Search for the cell housing the specified text and yield its (X, Y) center coordinate. 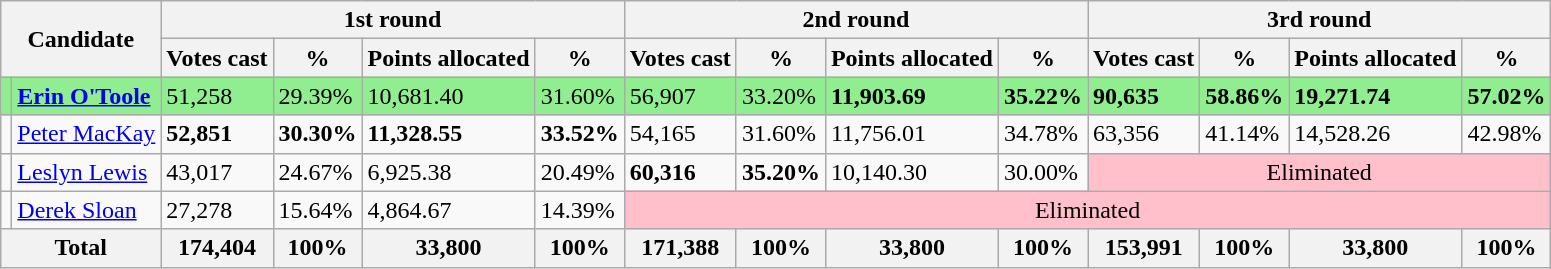
35.22% (1042, 96)
10,140.30 (912, 172)
174,404 (217, 248)
Total (81, 248)
58.86% (1244, 96)
Derek Sloan (86, 210)
10,681.40 (448, 96)
11,328.55 (448, 134)
19,271.74 (1376, 96)
52,851 (217, 134)
14.39% (580, 210)
20.49% (580, 172)
15.64% (318, 210)
60,316 (680, 172)
34.78% (1042, 134)
30.30% (318, 134)
63,356 (1144, 134)
54,165 (680, 134)
56,907 (680, 96)
2nd round (856, 20)
90,635 (1144, 96)
24.67% (318, 172)
3rd round (1320, 20)
29.39% (318, 96)
30.00% (1042, 172)
171,388 (680, 248)
1st round (392, 20)
Leslyn Lewis (86, 172)
51,258 (217, 96)
41.14% (1244, 134)
33.52% (580, 134)
153,991 (1144, 248)
35.20% (780, 172)
11,756.01 (912, 134)
11,903.69 (912, 96)
4,864.67 (448, 210)
Peter MacKay (86, 134)
57.02% (1506, 96)
33.20% (780, 96)
14,528.26 (1376, 134)
Candidate (81, 39)
Erin O'Toole (86, 96)
6,925.38 (448, 172)
43,017 (217, 172)
42.98% (1506, 134)
27,278 (217, 210)
